From the cell containing the given text, extract its center point as (x, y) coordinate. 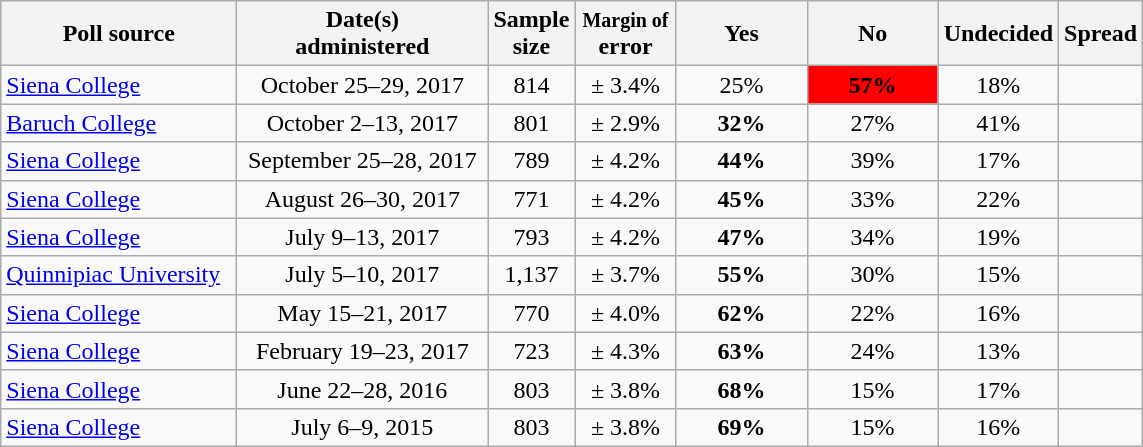
33% (872, 199)
44% (742, 161)
± 4.0% (626, 313)
Quinnipiac University (119, 275)
October 2–13, 2017 (362, 123)
814 (532, 85)
± 3.4% (626, 85)
69% (742, 427)
30% (872, 275)
13% (998, 351)
Undecided (998, 34)
24% (872, 351)
± 2.9% (626, 123)
723 (532, 351)
Date(s)administered (362, 34)
Poll source (119, 34)
Samplesize (532, 34)
47% (742, 237)
39% (872, 161)
± 4.3% (626, 351)
July 9–13, 2017 (362, 237)
August 26–30, 2017 (362, 199)
793 (532, 237)
789 (532, 161)
Margin of error (626, 34)
Yes (742, 34)
1,137 (532, 275)
62% (742, 313)
770 (532, 313)
68% (742, 389)
May 15–21, 2017 (362, 313)
57% (872, 85)
February 19–23, 2017 (362, 351)
No (872, 34)
18% (998, 85)
June 22–28, 2016 (362, 389)
41% (998, 123)
55% (742, 275)
27% (872, 123)
32% (742, 123)
July 5–10, 2017 (362, 275)
July 6–9, 2015 (362, 427)
801 (532, 123)
September 25–28, 2017 (362, 161)
45% (742, 199)
Baruch College (119, 123)
25% (742, 85)
63% (742, 351)
October 25–29, 2017 (362, 85)
771 (532, 199)
± 3.7% (626, 275)
34% (872, 237)
Spread (1101, 34)
19% (998, 237)
